Identify which cell holds the provided text, then report its [x, y] central coordinate. 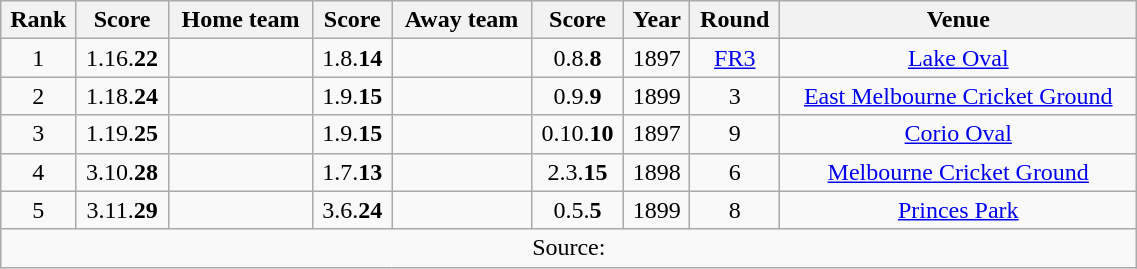
Away team [462, 20]
0.9.9 [578, 96]
1.8.14 [352, 58]
1.16.22 [122, 58]
2.3.15 [578, 172]
East Melbourne Cricket Ground [958, 96]
Year [657, 20]
Home team [240, 20]
1.19.25 [122, 134]
0.8.8 [578, 58]
0.5.5 [578, 210]
3.10.28 [122, 172]
1.18.24 [122, 96]
Lake Oval [958, 58]
9 [735, 134]
5 [38, 210]
Round [735, 20]
Rank [38, 20]
1 [38, 58]
0.10.10 [578, 134]
Princes Park [958, 210]
6 [735, 172]
Corio Oval [958, 134]
3.11.29 [122, 210]
1.7.13 [352, 172]
Source: [569, 248]
1898 [657, 172]
8 [735, 210]
3.6.24 [352, 210]
FR3 [735, 58]
Venue [958, 20]
Melbourne Cricket Ground [958, 172]
4 [38, 172]
2 [38, 96]
